For the text-containing cell, return its midpoint in [x, y] coordinate format. 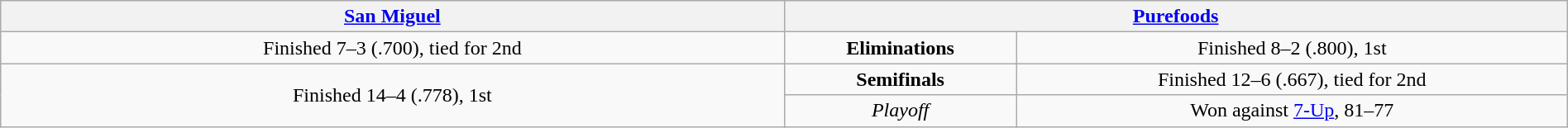
Finished 7–3 (.700), tied for 2nd [392, 48]
Purefoods [1176, 17]
Semifinals [900, 79]
Finished 12–6 (.667), tied for 2nd [1292, 79]
Eliminations [900, 48]
Playoff [900, 111]
Finished 8–2 (.800), 1st [1292, 48]
Finished 14–4 (.778), 1st [392, 95]
Won against 7-Up, 81–77 [1292, 111]
San Miguel [392, 17]
